Scan for the cell matching the given text and deliver its [x, y] coordinate at center. 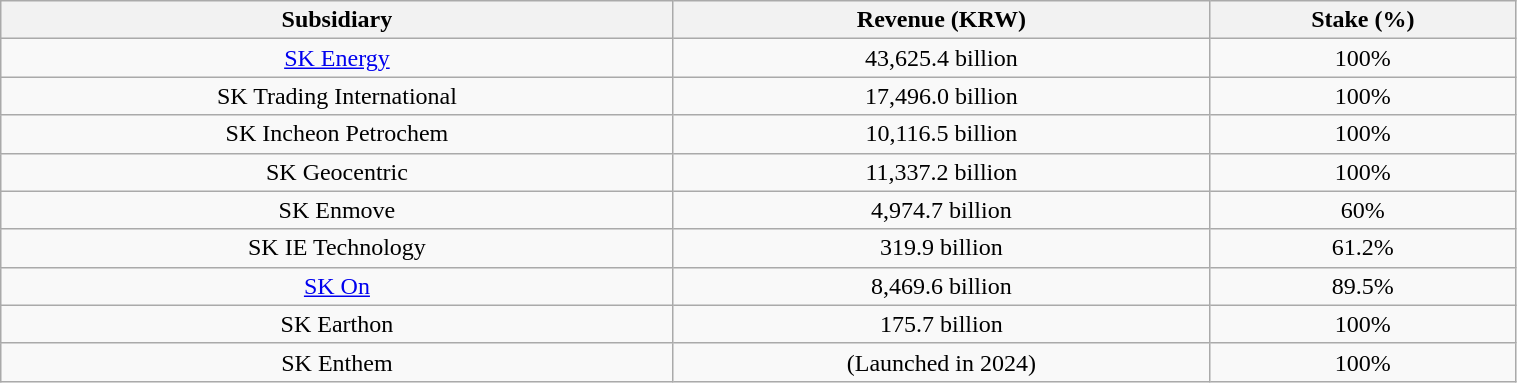
8,469.6 billion [942, 286]
60% [1363, 210]
(Launched in 2024) [942, 362]
SK IE Technology [337, 248]
89.5% [1363, 286]
43,625.4 billion [942, 58]
SK On [337, 286]
SK Enmove [337, 210]
175.7 billion [942, 324]
Subsidiary [337, 20]
SK Geocentric [337, 172]
Revenue (KRW) [942, 20]
10,116.5 billion [942, 134]
11,337.2 billion [942, 172]
61.2% [1363, 248]
SK Energy [337, 58]
SK Enthem [337, 362]
Stake (%) [1363, 20]
SK Incheon Petrochem [337, 134]
4,974.7 billion [942, 210]
17,496.0 billion [942, 96]
SK Trading International [337, 96]
319.9 billion [942, 248]
SK Earthon [337, 324]
